Capture the cell that displays the provided text and extract its [X, Y] central coordinate. 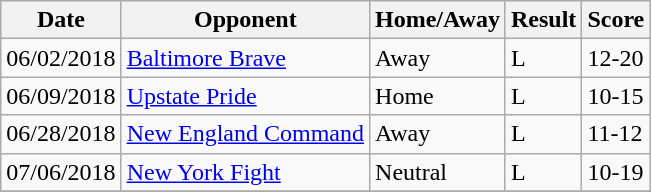
12-20 [616, 58]
06/02/2018 [61, 58]
Upstate Pride [245, 96]
Result [543, 20]
Date [61, 20]
11-12 [616, 134]
10-19 [616, 172]
06/28/2018 [61, 134]
Score [616, 20]
06/09/2018 [61, 96]
07/06/2018 [61, 172]
Home [438, 96]
Neutral [438, 172]
10-15 [616, 96]
Opponent [245, 20]
Home/Away [438, 20]
New York Fight [245, 172]
New England Command [245, 134]
Baltimore Brave [245, 58]
